Find where the given text appears and provide that cell's center as (X, Y) coordinate. 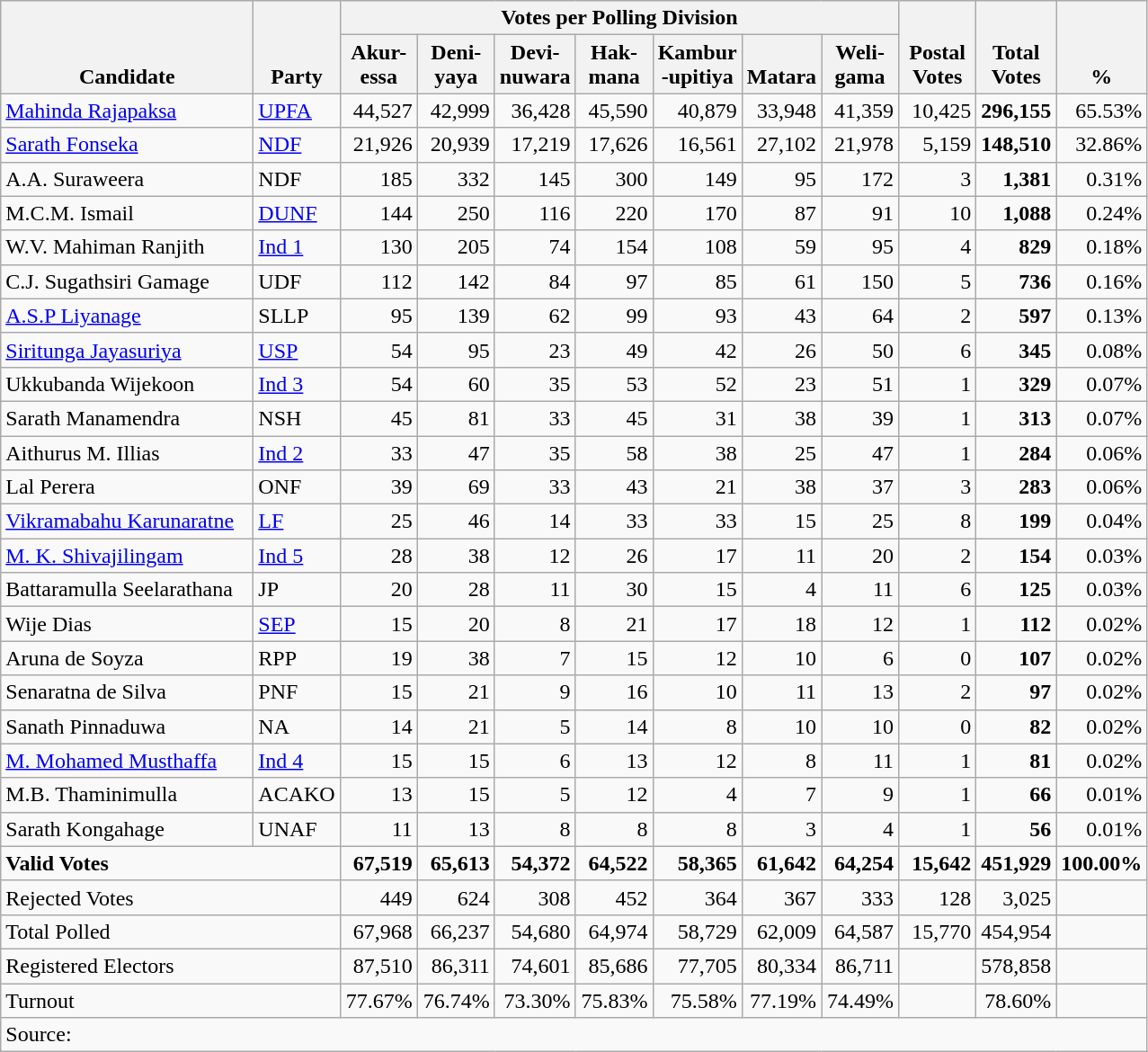
85,686 (614, 966)
Candidate (128, 47)
59 (781, 247)
Sarath Manamendra (128, 418)
64,974 (614, 932)
142 (456, 281)
Source: (574, 1035)
56 (1016, 829)
Ind 3 (297, 384)
UNAF (297, 829)
3,025 (1016, 897)
Akur-essa (378, 65)
100.00% (1102, 863)
41,359 (860, 111)
20,939 (456, 145)
86,311 (456, 966)
449 (378, 897)
128 (938, 897)
1,381 (1016, 179)
ONF (297, 487)
149 (698, 179)
32.86% (1102, 145)
16 (614, 692)
RPP (297, 658)
Wije Dias (128, 624)
Valid Votes (171, 863)
33,948 (781, 111)
Sanath Pinnaduwa (128, 727)
DUNF (297, 213)
Party (297, 47)
148,510 (1016, 145)
LF (297, 522)
Ind 4 (297, 761)
454,954 (1016, 932)
87 (781, 213)
Total Polled (171, 932)
91 (860, 213)
15,770 (938, 932)
27,102 (781, 145)
46 (456, 522)
58,365 (698, 863)
74.49% (860, 1001)
16,561 (698, 145)
58 (614, 452)
199 (1016, 522)
10,425 (938, 111)
62 (535, 316)
93 (698, 316)
W.V. Mahiman Ranjith (128, 247)
77.19% (781, 1001)
329 (1016, 384)
77.67% (378, 1001)
597 (1016, 316)
51 (860, 384)
313 (1016, 418)
% (1102, 47)
PostalVotes (938, 47)
19 (378, 658)
18 (781, 624)
205 (456, 247)
107 (1016, 658)
65,613 (456, 863)
ACAKO (297, 795)
PNF (297, 692)
125 (1016, 590)
75.83% (614, 1001)
332 (456, 179)
578,858 (1016, 966)
A.A. Suraweera (128, 179)
0.24% (1102, 213)
45,590 (614, 111)
333 (860, 897)
130 (378, 247)
78.60% (1016, 1001)
67,968 (378, 932)
74,601 (535, 966)
Devi-nuwara (535, 65)
A.S.P Liyanage (128, 316)
66,237 (456, 932)
364 (698, 897)
Sarath Fonseka (128, 145)
0.16% (1102, 281)
53 (614, 384)
86,711 (860, 966)
Mahinda Rajapaksa (128, 111)
Votes per Polling Division (618, 18)
67,519 (378, 863)
64,254 (860, 863)
108 (698, 247)
300 (614, 179)
60 (456, 384)
0.13% (1102, 316)
283 (1016, 487)
66 (1016, 795)
345 (1016, 350)
40,879 (698, 111)
JP (297, 590)
0.08% (1102, 350)
150 (860, 281)
0.31% (1102, 179)
49 (614, 350)
85 (698, 281)
M.B. Thaminimulla (128, 795)
77,705 (698, 966)
75.58% (698, 1001)
NA (297, 727)
Ind 1 (297, 247)
82 (1016, 727)
21,926 (378, 145)
30 (614, 590)
M. K. Shivajilingam (128, 556)
Registered Electors (171, 966)
Hak-mana (614, 65)
44,527 (378, 111)
170 (698, 213)
736 (1016, 281)
UPFA (297, 111)
829 (1016, 247)
Aruna de Soyza (128, 658)
64,522 (614, 863)
116 (535, 213)
C.J. Sugathsiri Gamage (128, 281)
220 (614, 213)
31 (698, 418)
62,009 (781, 932)
Rejected Votes (171, 897)
452 (614, 897)
0.04% (1102, 522)
37 (860, 487)
69 (456, 487)
84 (535, 281)
UDF (297, 281)
USP (297, 350)
73.30% (535, 1001)
185 (378, 179)
50 (860, 350)
Deni-yaya (456, 65)
65.53% (1102, 111)
Matara (781, 65)
58,729 (698, 932)
308 (535, 897)
42 (698, 350)
36,428 (535, 111)
145 (535, 179)
624 (456, 897)
250 (456, 213)
87,510 (378, 966)
Senaratna de Silva (128, 692)
99 (614, 316)
Ukkubanda Wijekoon (128, 384)
M. Mohamed Musthaffa (128, 761)
54,372 (535, 863)
Turnout (171, 1001)
Ind 5 (297, 556)
80,334 (781, 966)
284 (1016, 452)
Aithurus M. Illias (128, 452)
367 (781, 897)
76.74% (456, 1001)
1,088 (1016, 213)
Ind 2 (297, 452)
139 (456, 316)
64 (860, 316)
Weli-gama (860, 65)
21,978 (860, 145)
451,929 (1016, 863)
Kambur-upitiya (698, 65)
64,587 (860, 932)
52 (698, 384)
Total Votes (1016, 47)
M.C.M. Ismail (128, 213)
Siritunga Jayasuriya (128, 350)
0.18% (1102, 247)
5,159 (938, 145)
Battaramulla Seelarathana (128, 590)
61 (781, 281)
Sarath Kongahage (128, 829)
61,642 (781, 863)
74 (535, 247)
17,626 (614, 145)
NSH (297, 418)
296,155 (1016, 111)
144 (378, 213)
54,680 (535, 932)
172 (860, 179)
SEP (297, 624)
17,219 (535, 145)
SLLP (297, 316)
Lal Perera (128, 487)
Vikramabahu Karunaratne (128, 522)
42,999 (456, 111)
15,642 (938, 863)
